Scan for the cell matching the given text and deliver its (X, Y) coordinate at center. 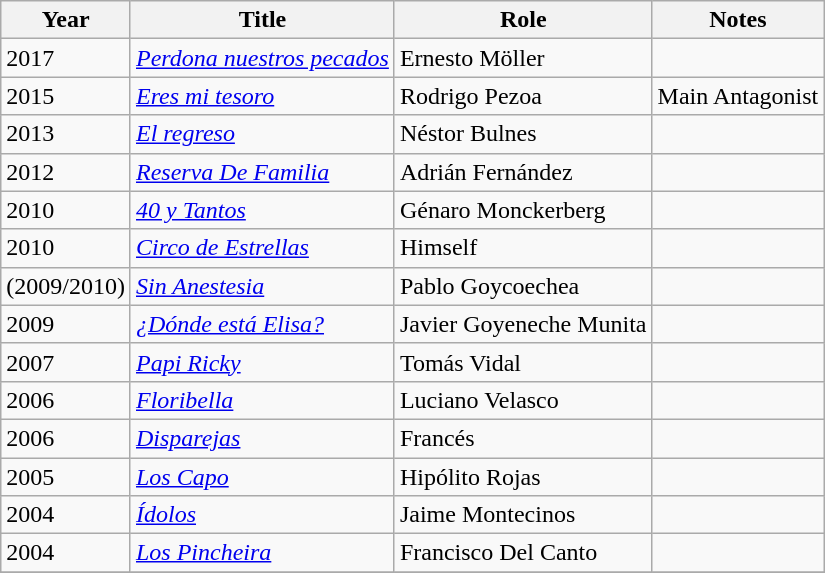
Génaro Monckerberg (523, 210)
Los Pincheira (262, 553)
Jaime Montecinos (523, 515)
2007 (66, 362)
2005 (66, 477)
Disparejas (262, 438)
Pablo Goycoechea (523, 286)
Sin Anestesia (262, 286)
Eres mi tesoro (262, 96)
El regreso (262, 134)
Ernesto Möller (523, 58)
Hipólito Rojas (523, 477)
Role (523, 20)
Floribella (262, 400)
2009 (66, 324)
2013 (66, 134)
(2009/2010) (66, 286)
Papi Ricky (262, 362)
Year (66, 20)
2012 (66, 172)
Luciano Velasco (523, 400)
Néstor Bulnes (523, 134)
2017 (66, 58)
Perdona nuestros pecados (262, 58)
Adrián Fernández (523, 172)
Reserva De Familia (262, 172)
Tomás Vidal (523, 362)
Rodrigo Pezoa (523, 96)
¿Dónde está Elisa? (262, 324)
Francés (523, 438)
40 y Tantos (262, 210)
Notes (738, 20)
2015 (66, 96)
Francisco Del Canto (523, 553)
Title (262, 20)
Los Capo (262, 477)
Javier Goyeneche Munita (523, 324)
Main Antagonist (738, 96)
Ídolos (262, 515)
Circo de Estrellas (262, 248)
Himself (523, 248)
